Return the [X, Y] coordinate for the center point of the cell that contains the specified text.  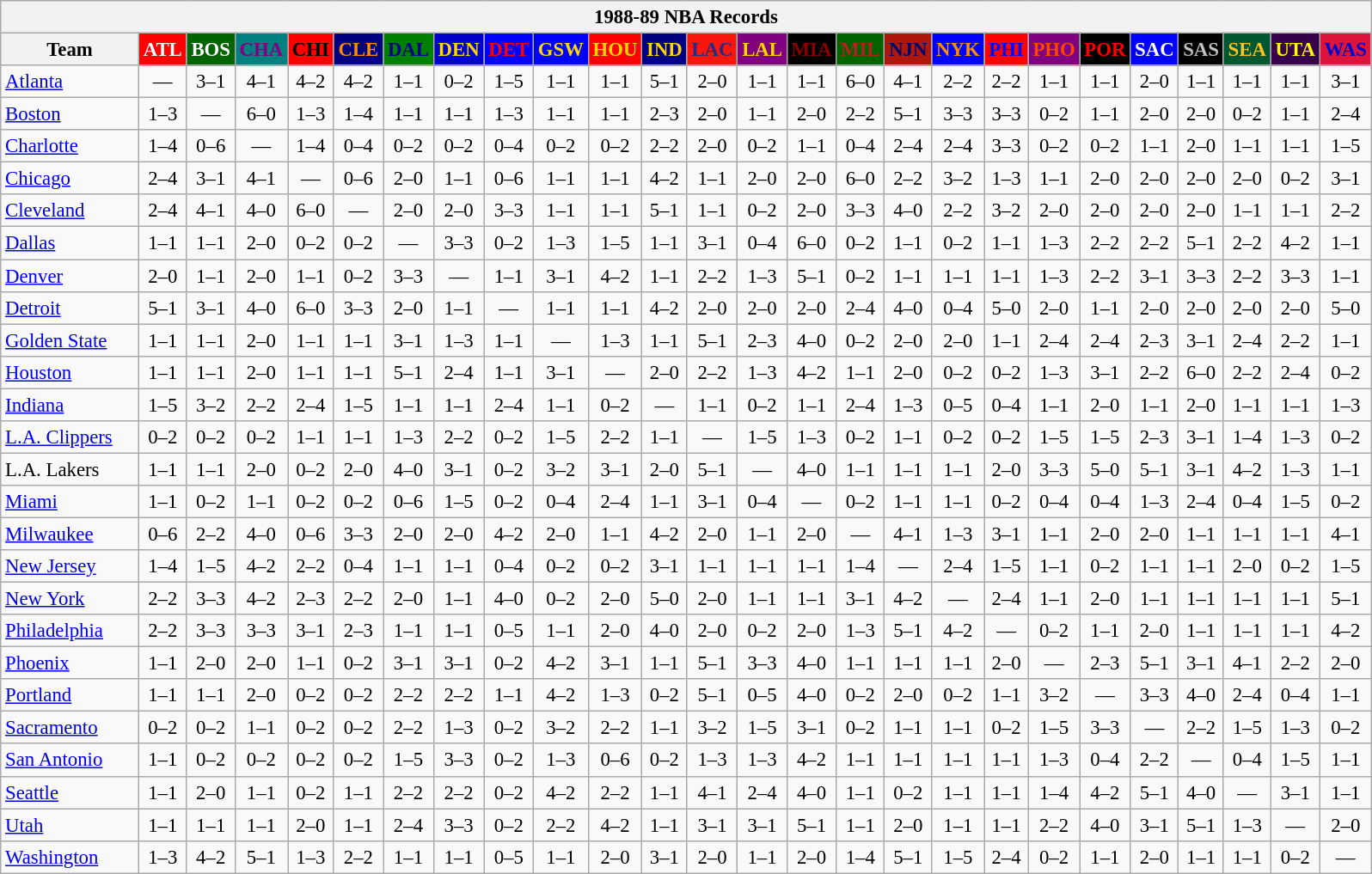
Utah [70, 825]
NJN [908, 50]
Seattle [70, 792]
GSW [560, 50]
ATL [162, 50]
L.A. Lakers [70, 469]
UTA [1295, 50]
PHI [1006, 50]
HOU [616, 50]
Atlanta [70, 82]
1988-89 NBA Records [686, 17]
Washington [70, 857]
MIL [861, 50]
San Antonio [70, 761]
NYK [958, 50]
L.A. Clippers [70, 437]
LAC [712, 50]
Portland [70, 695]
SAS [1201, 50]
IND [665, 50]
DAL [409, 50]
PHO [1054, 50]
Denver [70, 276]
Golden State [70, 340]
Boston [70, 114]
Detroit [70, 308]
Philadelphia [70, 631]
MIA [812, 50]
New York [70, 599]
BOS [211, 50]
DEN [459, 50]
SEA [1246, 50]
LAL [762, 50]
Team [70, 50]
Indiana [70, 405]
WAS [1345, 50]
Phoenix [70, 663]
CHI [310, 50]
Cleveland [70, 211]
CLE [358, 50]
Milwaukee [70, 534]
Sacramento [70, 728]
Chicago [70, 179]
Charlotte [70, 146]
Miami [70, 502]
POR [1106, 50]
New Jersey [70, 566]
CHA [261, 50]
Houston [70, 372]
DET [509, 50]
Dallas [70, 243]
SAC [1155, 50]
